Capture the cell that displays the provided text and extract its [x, y] central coordinate. 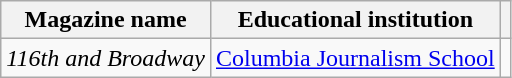
Columbia Journalism School [355, 58]
Educational institution [355, 20]
116th and Broadway [106, 58]
Magazine name [106, 20]
